Provide the [X, Y] coordinate of the cell's center where the given text is located.  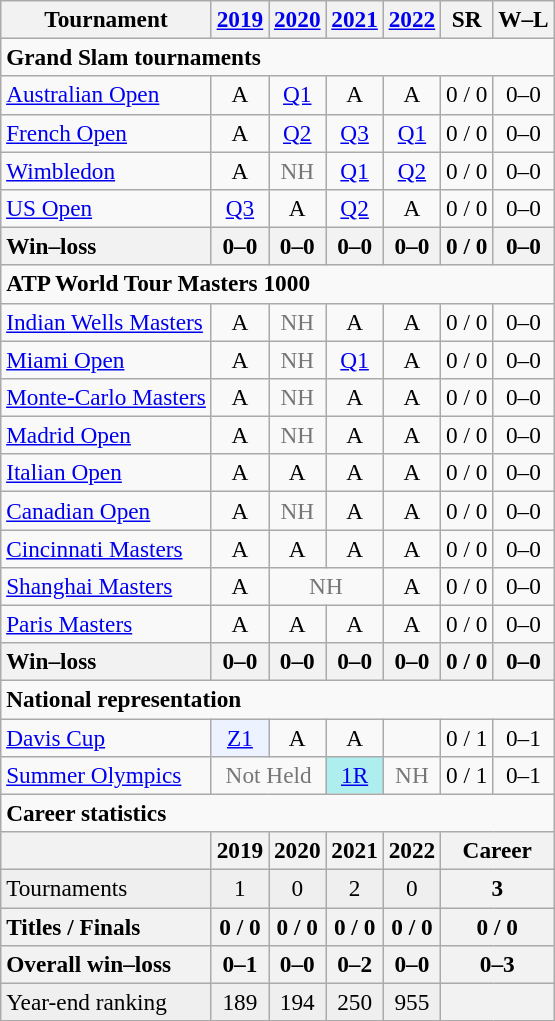
Davis Cup [106, 737]
Grand Slam tournaments [278, 57]
Madrid Open [106, 435]
0–2 [354, 964]
SR [467, 19]
Overall win–loss [106, 964]
1R [354, 775]
1 [240, 888]
Monte-Carlo Masters [106, 397]
Not Held [268, 775]
0–3 [498, 964]
Paris Masters [106, 624]
Tournaments [106, 888]
Canadian Open [106, 510]
French Open [106, 133]
Z1 [240, 737]
Summer Olympics [106, 775]
Shanghai Masters [106, 586]
Australian Open [106, 95]
Career statistics [278, 813]
Miami Open [106, 359]
955 [412, 1002]
250 [354, 1002]
2 [354, 888]
3 [498, 888]
Cincinnati Masters [106, 548]
189 [240, 1002]
National representation [278, 699]
194 [298, 1002]
ATP World Tour Masters 1000 [278, 284]
Wimbledon [106, 170]
Career [498, 850]
Titles / Finals [106, 926]
Indian Wells Masters [106, 322]
Year-end ranking [106, 1002]
Italian Open [106, 473]
W–L [524, 19]
US Open [106, 208]
Tournament [106, 19]
